Return (x, y) of the center of cell containing provided text 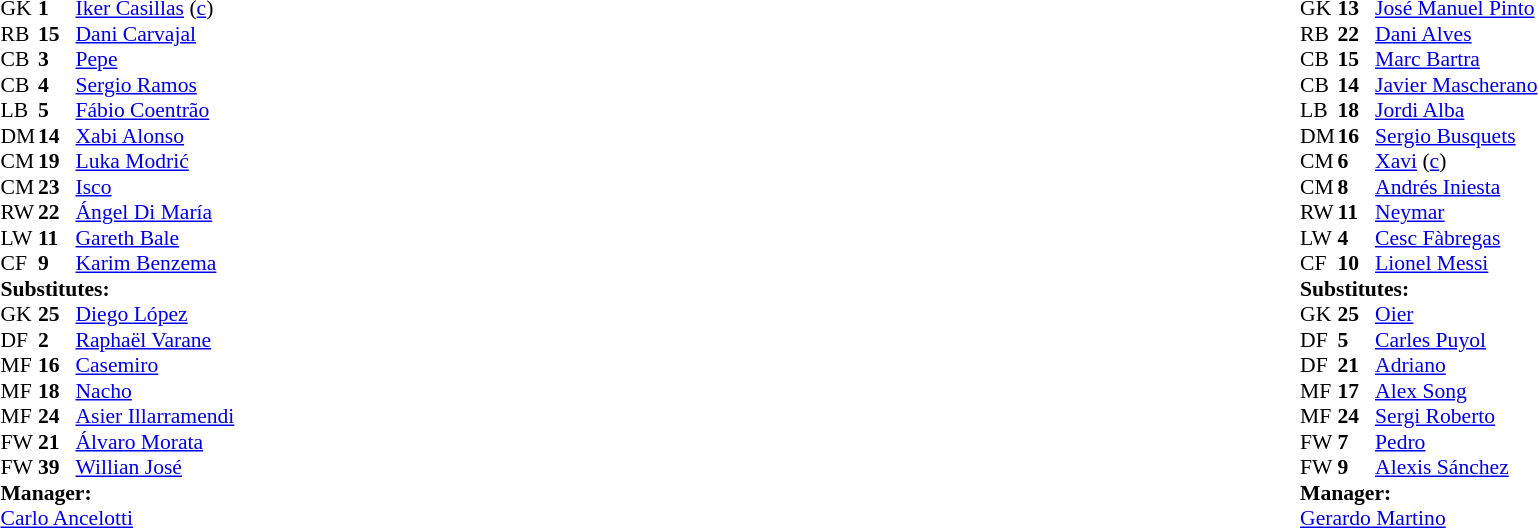
Gareth Bale (156, 238)
Fábio Coentrão (156, 111)
3 (57, 59)
19 (57, 161)
Javier Mascherano (1456, 85)
Andrés Iniesta (1456, 187)
Karim Benzema (156, 263)
Dani Alves (1456, 34)
Sergio Ramos (156, 85)
Pedro (1456, 442)
Alex Song (1456, 391)
17 (1357, 391)
Álvaro Morata (156, 442)
Xabi Alonso (156, 136)
39 (57, 467)
Xavi (c) (1456, 161)
Sergio Busquets (1456, 136)
Dani Carvajal (156, 34)
Alexis Sánchez (1456, 467)
Nacho (156, 391)
Luka Modrić (156, 161)
Ángel Di María (156, 213)
Pepe (156, 59)
Jordi Alba (1456, 111)
Cesc Fàbregas (1456, 238)
8 (1357, 187)
Raphaël Varane (156, 340)
Willian José (156, 467)
Oier (1456, 315)
Adriano (1456, 365)
Marc Bartra (1456, 59)
Casemiro (156, 365)
Asier Illarramendi (156, 417)
7 (1357, 442)
Isco (156, 187)
Neymar (1456, 213)
Carles Puyol (1456, 340)
10 (1357, 263)
Sergi Roberto (1456, 417)
Diego López (156, 315)
6 (1357, 161)
23 (57, 187)
Lionel Messi (1456, 263)
2 (57, 340)
